Return the [x, y] coordinate for the center point of the cell that contains the specified text.  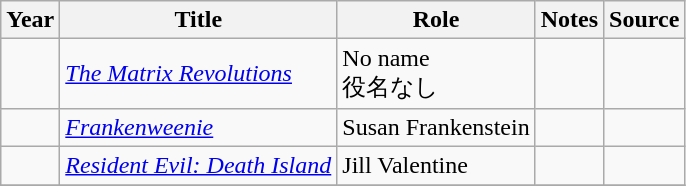
Jill Valentine [436, 165]
Frankenweenie [198, 127]
Role [436, 20]
Resident Evil: Death Island [198, 165]
Notes [569, 20]
Title [198, 20]
The Matrix Revolutions [198, 74]
Year [30, 20]
Susan Frankenstein [436, 127]
Source [644, 20]
No name役名なし [436, 74]
